Search for the cell housing the specified text and yield its [x, y] center coordinate. 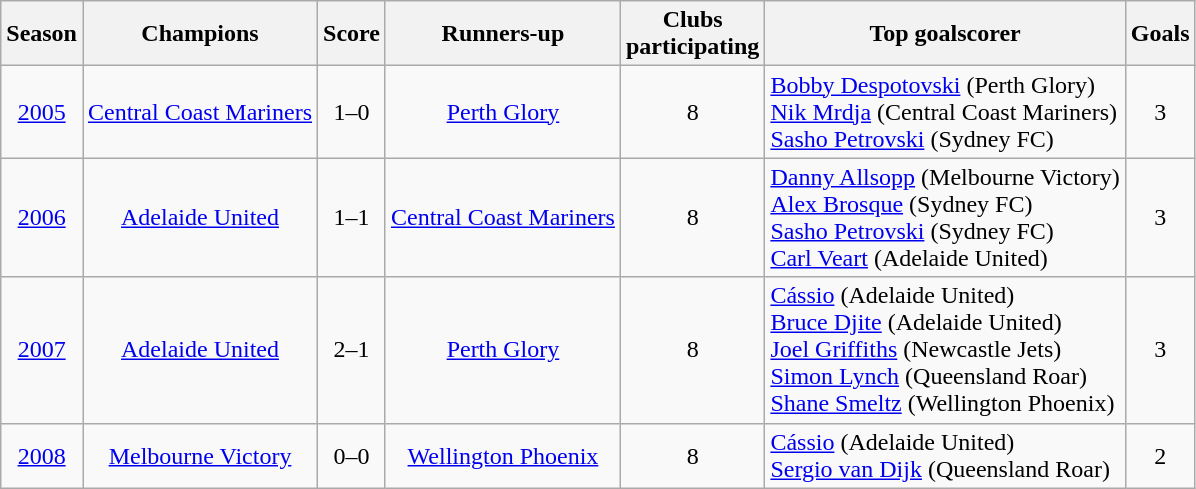
2007 [42, 350]
Runners-up [502, 34]
2005 [42, 112]
2–1 [352, 350]
Score [352, 34]
Top goalscorer [945, 34]
Cássio (Adelaide United) Sergio van Dijk (Queensland Roar) [945, 456]
Melbourne Victory [200, 456]
2008 [42, 456]
Danny Allsopp (Melbourne Victory) Alex Brosque (Sydney FC) Sasho Petrovski (Sydney FC) Carl Veart (Adelaide United) [945, 218]
Clubsparticipating [692, 34]
Season [42, 34]
1–0 [352, 112]
Wellington Phoenix [502, 456]
0–0 [352, 456]
2 [1160, 456]
Goals [1160, 34]
Champions [200, 34]
2006 [42, 218]
Bobby Despotovski (Perth Glory) Nik Mrdja (Central Coast Mariners) Sasho Petrovski (Sydney FC) [945, 112]
1–1 [352, 218]
